Pinpoint the cell where the given text exists, returning its [X, Y] midpoint coordinate. 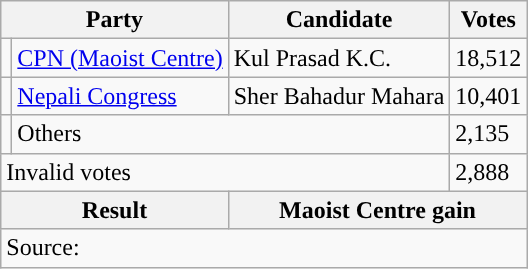
Invalid votes [226, 172]
Candidate [339, 20]
Maoist Centre gain [378, 210]
Source: [264, 248]
Kul Prasad K.C. [339, 58]
18,512 [488, 58]
Party [114, 20]
2,135 [488, 134]
10,401 [488, 96]
Sher Bahadur Mahara [339, 96]
Votes [488, 20]
CPN (Maoist Centre) [120, 58]
Nepali Congress [120, 96]
2,888 [488, 172]
Result [114, 210]
Others [231, 134]
